Output the (x, y) coordinate of the center of the cell containing the given text.  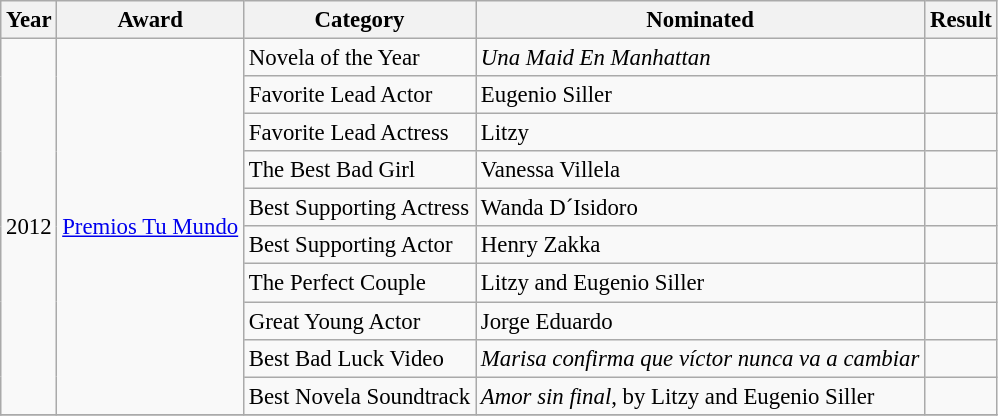
Amor sin final, by Litzy and Eugenio Siller (700, 396)
Vanessa Villela (700, 170)
Category (359, 20)
Best Supporting Actress (359, 208)
The Perfect Couple (359, 283)
Favorite Lead Actress (359, 133)
Marisa confirma que víctor nunca va a cambiar (700, 358)
Litzy (700, 133)
Henry Zakka (700, 245)
Litzy and Eugenio Siller (700, 283)
Nominated (700, 20)
Great Young Actor (359, 321)
Eugenio Siller (700, 95)
Best Supporting Actor (359, 245)
Wanda D´Isidoro (700, 208)
2012 (29, 227)
The Best Bad Girl (359, 170)
Una Maid En Manhattan (700, 58)
Award (150, 20)
Jorge Eduardo (700, 321)
Premios Tu Mundo (150, 227)
Novela of the Year (359, 58)
Best Novela Soundtrack (359, 396)
Result (962, 20)
Favorite Lead Actor (359, 95)
Best Bad Luck Video (359, 358)
Year (29, 20)
